Identify which cell holds the provided text, then report its (X, Y) central coordinate. 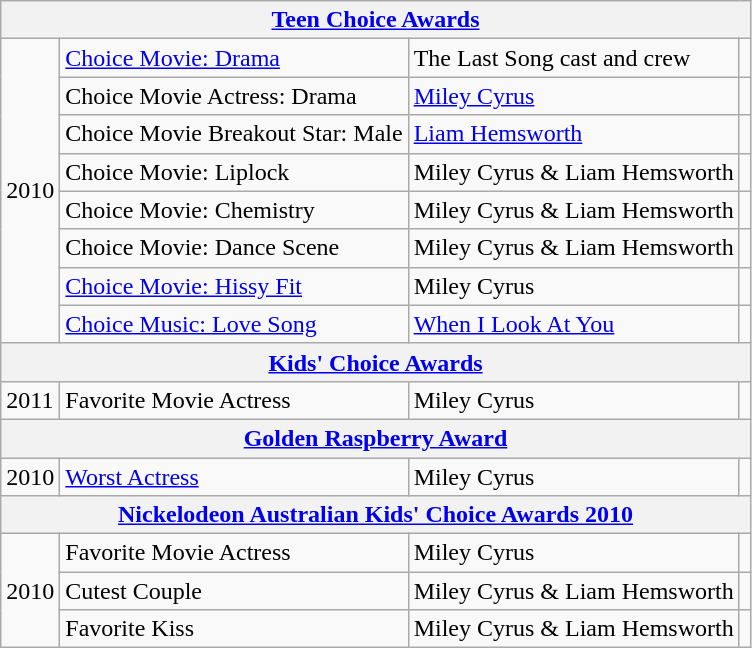
Choice Movie: Liplock (234, 172)
Favorite Kiss (234, 629)
Cutest Couple (234, 591)
Choice Movie: Drama (234, 58)
Choice Movie: Hissy Fit (234, 286)
Choice Movie: Chemistry (234, 210)
Choice Movie Breakout Star: Male (234, 134)
Liam Hemsworth (574, 134)
Nickelodeon Australian Kids' Choice Awards 2010 (376, 515)
The Last Song cast and crew (574, 58)
Golden Raspberry Award (376, 438)
Teen Choice Awards (376, 20)
Worst Actress (234, 477)
Kids' Choice Awards (376, 362)
2011 (30, 400)
Choice Movie: Dance Scene (234, 248)
Choice Music: Love Song (234, 324)
When I Look At You (574, 324)
Choice Movie Actress: Drama (234, 96)
